Identify which cell holds the provided text, then report its [x, y] central coordinate. 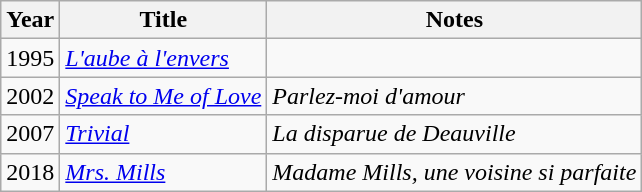
2002 [30, 96]
Speak to Me of Love [164, 96]
Trivial [164, 134]
Notes [454, 20]
2007 [30, 134]
Madame Mills, une voisine si parfaite [454, 172]
Parlez-moi d'amour [454, 96]
Year [30, 20]
La disparue de Deauville [454, 134]
Title [164, 20]
2018 [30, 172]
L'aube à l'envers [164, 58]
1995 [30, 58]
Mrs. Mills [164, 172]
